Detect which cell encompasses the target text, then output its [x, y] center coordinate. 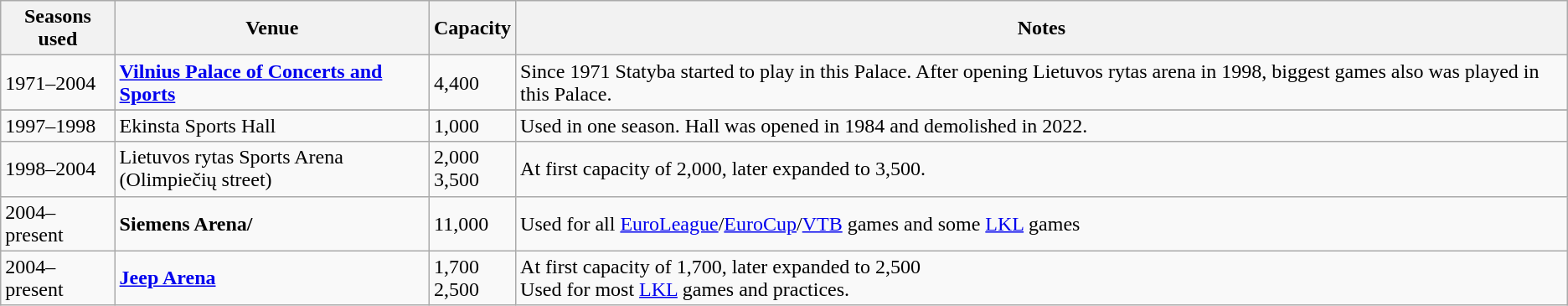
Notes [1042, 29]
Ekinsta Sports Hall [271, 126]
Jeep Arena [271, 278]
Siemens Arena/ [271, 223]
Capacity [472, 29]
1998–2004 [58, 169]
Since 1971 Statyba started to play in this Palace. After opening Lietuvos rytas arena in 1998, biggest games also was played in this Palace. [1042, 82]
At first capacity of 2,000, later expanded to 3,500. [1042, 169]
Lietuvos rytas Sports Arena(Olimpiečių street) [271, 169]
4,400 [472, 82]
1971–2004 [58, 82]
Venue [271, 29]
1,000 [472, 126]
Vilnius Palace of Concerts and Sports [271, 82]
1,7002,500 [472, 278]
2,0003,500 [472, 169]
Used in one season. Hall was opened in 1984 and demolished in 2022. [1042, 126]
1997–1998 [58, 126]
Used for all EuroLeague/EuroCup/VTB games and some LKL games [1042, 223]
Seasonsused [58, 29]
11,000 [472, 223]
At first capacity of 1,700, later expanded to 2,500Used for most LKL games and practices. [1042, 278]
